Output the [x, y] coordinate of the center of the cell containing the given text.  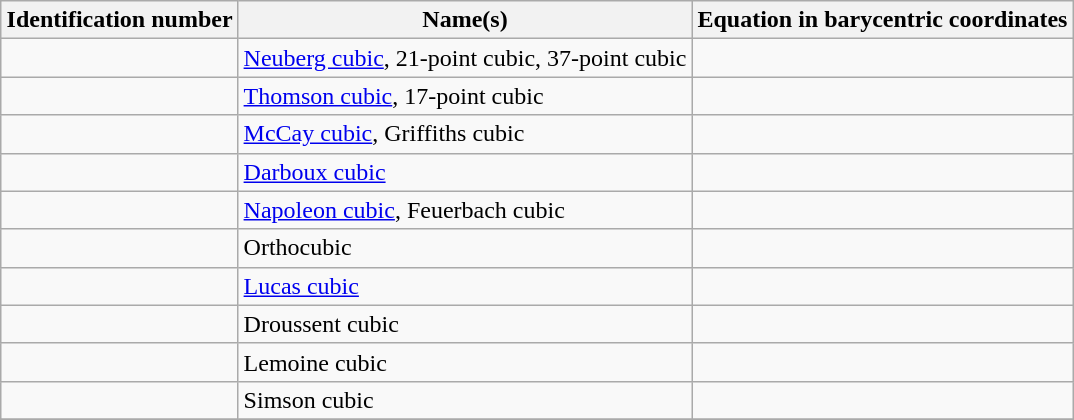
McCay cubic, Griffiths cubic [465, 134]
Orthocubic [465, 248]
Simson cubic [465, 400]
Name(s) [465, 20]
Lucas cubic [465, 286]
Neuberg cubic, 21-point cubic, 37-point cubic [465, 58]
Droussent cubic [465, 324]
Identification number [120, 20]
Equation in barycentric coordinates [882, 20]
Lemoine cubic [465, 362]
Thomson cubic, 17-point cubic [465, 96]
Darboux cubic [465, 172]
Napoleon cubic, Feuerbach cubic [465, 210]
